Identify which cell holds the provided text, then report its [x, y] central coordinate. 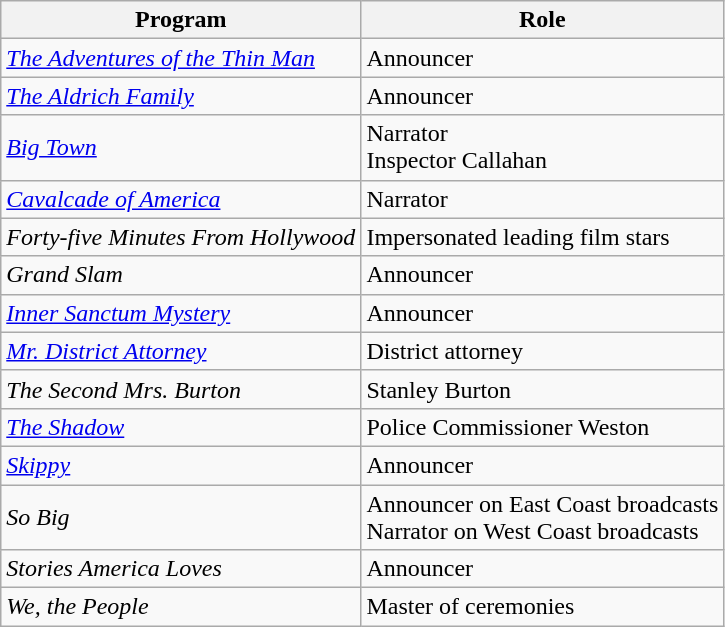
The Second Mrs. Burton [181, 389]
Grand Slam [181, 275]
The Aldrich Family [181, 96]
Stanley Burton [542, 389]
Program [181, 20]
Impersonated leading film stars [542, 237]
The Shadow [181, 427]
Narrator [542, 199]
NarratorInspector Callahan [542, 148]
Big Town [181, 148]
Announcer on East Coast broadcastsNarrator on West Coast broadcasts [542, 516]
Role [542, 20]
Skippy [181, 465]
We, the People [181, 607]
Master of ceremonies [542, 607]
District attorney [542, 351]
The Adventures of the Thin Man [181, 58]
Police Commissioner Weston [542, 427]
Forty-five Minutes From Hollywood [181, 237]
Mr. District Attorney [181, 351]
Stories America Loves [181, 569]
Cavalcade of America [181, 199]
Inner Sanctum Mystery [181, 313]
So Big [181, 516]
